Find where the given text appears and provide that cell's center as [x, y] coordinate. 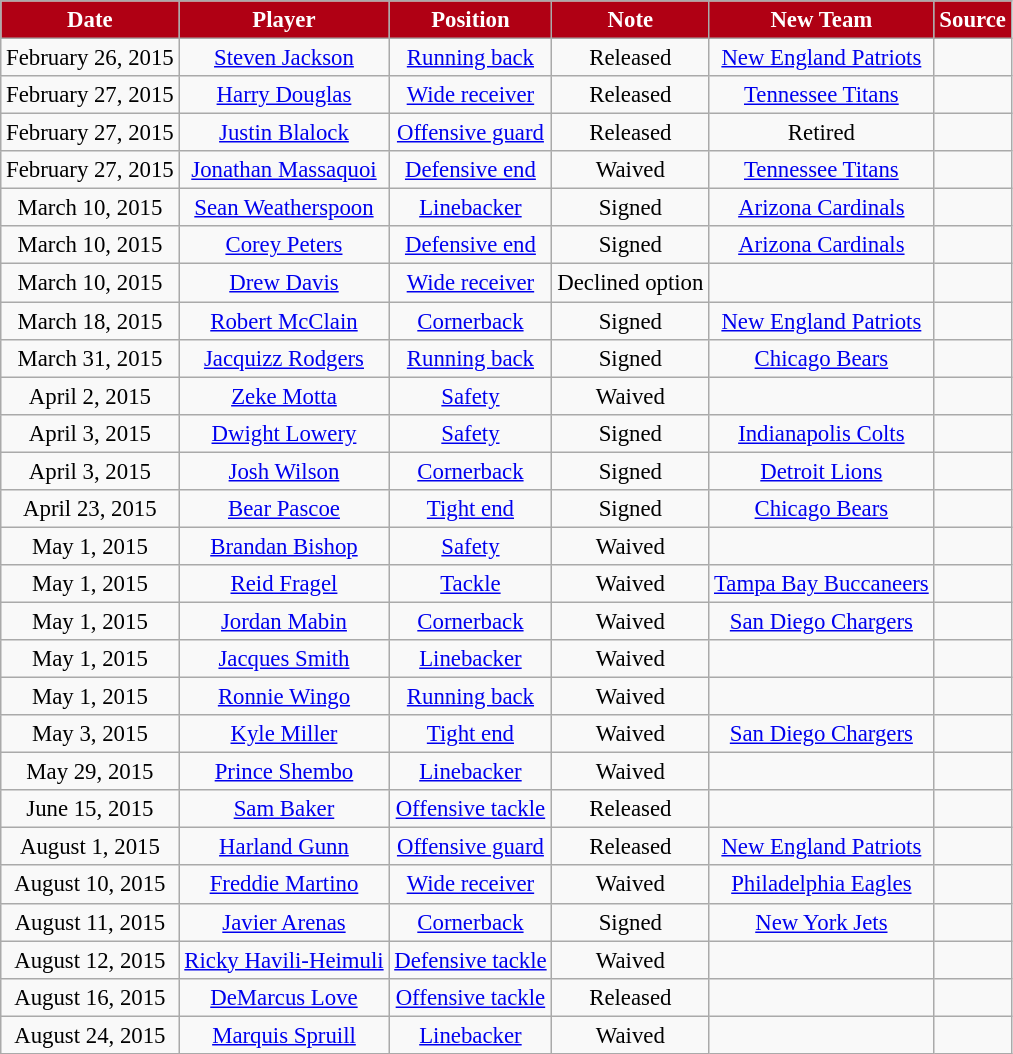
April 23, 2015 [90, 509]
Harry Douglas [284, 95]
Player [284, 20]
Justin Blalock [284, 133]
DeMarcus Love [284, 997]
Tampa Bay Buccaneers [822, 584]
Corey Peters [284, 245]
Harland Gunn [284, 847]
Position [470, 20]
June 15, 2015 [90, 809]
Ricky Havili-Heimuli [284, 960]
Sean Weatherspoon [284, 208]
Freddie Martino [284, 885]
March 31, 2015 [90, 358]
Marquis Spruill [284, 1035]
Detroit Lions [822, 471]
New Team [822, 20]
Josh Wilson [284, 471]
August 1, 2015 [90, 847]
New York Jets [822, 922]
Date [90, 20]
Source [972, 20]
Zeke Motta [284, 396]
Tackle [470, 584]
Defensive tackle [470, 960]
August 12, 2015 [90, 960]
Indianapolis Colts [822, 433]
Jonathan Massaquoi [284, 170]
May 3, 2015 [90, 734]
February 26, 2015 [90, 58]
August 16, 2015 [90, 997]
Jordan Mabin [284, 621]
August 10, 2015 [90, 885]
Declined option [630, 283]
Jacquizz Rodgers [284, 358]
Sam Baker [284, 809]
Brandan Bishop [284, 546]
Retired [822, 133]
Jacques Smith [284, 659]
August 11, 2015 [90, 922]
Note [630, 20]
Ronnie Wingo [284, 697]
April 2, 2015 [90, 396]
Kyle Miller [284, 734]
March 18, 2015 [90, 321]
Drew Davis [284, 283]
Bear Pascoe [284, 509]
Robert McClain [284, 321]
Dwight Lowery [284, 433]
August 24, 2015 [90, 1035]
Prince Shembo [284, 772]
Steven Jackson [284, 58]
Javier Arenas [284, 922]
Reid Fragel [284, 584]
May 29, 2015 [90, 772]
Philadelphia Eagles [822, 885]
